From the cell containing the given text, extract its center point as (x, y) coordinate. 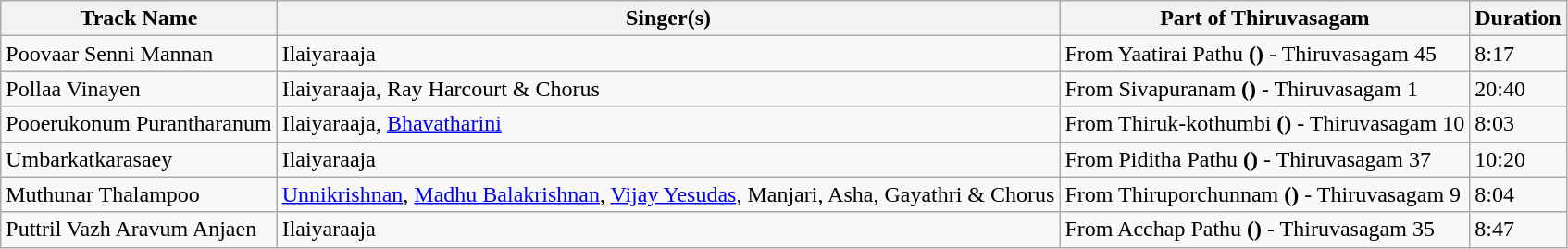
Pollaa Vinayen (139, 89)
Ilaiyaraaja, Ray Harcourt & Chorus (668, 89)
20:40 (1518, 89)
From Yaatirai Pathu () - Thiruvasagam 45 (1264, 54)
Poovaar Senni Mannan (139, 54)
8:03 (1518, 124)
From Sivapuranam () - Thiruvasagam 1 (1264, 89)
8:47 (1518, 230)
Pooerukonum Purantharanum (139, 124)
8:17 (1518, 54)
From Acchap Pathu () - Thiruvasagam 35 (1264, 230)
From Thiruk-kothumbi () - Thiruvasagam 10 (1264, 124)
Muthunar Thalampoo (139, 194)
From Piditha Pathu () - Thiruvasagam 37 (1264, 159)
Unnikrishnan, Madhu Balakrishnan, Vijay Yesudas, Manjari, Asha, Gayathri & Chorus (668, 194)
Umbarkatkarasaey (139, 159)
Part of Thiruvasagam (1264, 19)
Singer(s) (668, 19)
8:04 (1518, 194)
Ilaiyaraaja, Bhavatharini (668, 124)
Duration (1518, 19)
10:20 (1518, 159)
Track Name (139, 19)
Puttril Vazh Aravum Anjaen (139, 230)
From Thiruporchunnam () - Thiruvasagam 9 (1264, 194)
